Pinpoint the cell where the given text exists, returning its (x, y) midpoint coordinate. 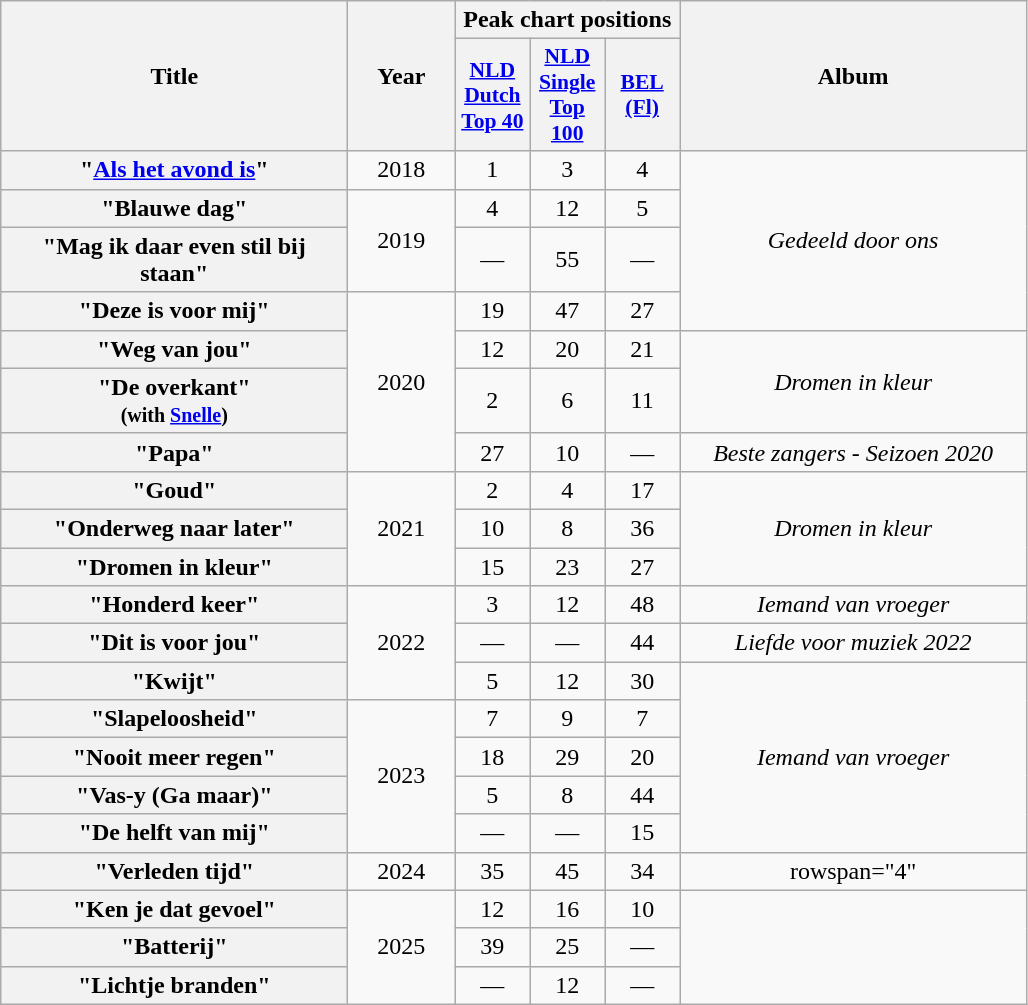
"Honderd keer" (174, 605)
"Papa" (174, 452)
17 (642, 490)
16 (568, 909)
"Als het avond is" (174, 170)
BEL(Fl) (642, 95)
NLDSingleTop 100 (568, 95)
"Dit is voor jou" (174, 643)
NLDDutchTop 40 (492, 95)
"Goud" (174, 490)
18 (492, 757)
9 (568, 719)
39 (492, 947)
45 (568, 871)
2019 (402, 240)
34 (642, 871)
6 (568, 400)
19 (492, 311)
2023 (402, 776)
"Verleden tijd" (174, 871)
35 (492, 871)
36 (642, 528)
"De overkant"(with Snelle) (174, 400)
"Lichtje branden" (174, 985)
30 (642, 681)
23 (568, 567)
47 (568, 311)
"Blauwe dag" (174, 208)
Beste zangers - Seizoen 2020 (854, 452)
Peak chart positions (568, 20)
55 (568, 260)
"Deze is voor mij" (174, 311)
"Mag ik daar even stil bij staan" (174, 260)
Album (854, 76)
29 (568, 757)
"Ken je dat gevoel" (174, 909)
2020 (402, 382)
"Kwijt" (174, 681)
"Vas-y (Ga maar)" (174, 795)
2021 (402, 528)
Gedeeld door ons (854, 240)
"Nooit meer regen" (174, 757)
"De helft van mij" (174, 833)
"Weg van jou" (174, 349)
2018 (402, 170)
"Onderweg naar later" (174, 528)
2024 (402, 871)
2022 (402, 643)
"Dromen in kleur" (174, 567)
rowspan="4" (854, 871)
Year (402, 76)
25 (568, 947)
"Slapeloosheid" (174, 719)
11 (642, 400)
21 (642, 349)
Liefde voor muziek 2022 (854, 643)
2025 (402, 947)
"Batterij" (174, 947)
Title (174, 76)
48 (642, 605)
1 (492, 170)
